Pinpoint the cell where the given text exists, returning its (x, y) midpoint coordinate. 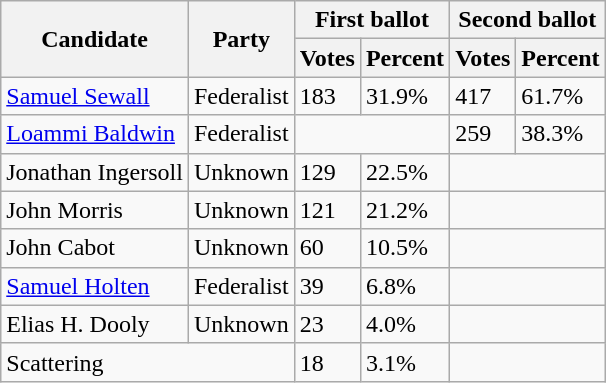
61.7% (560, 96)
121 (327, 210)
60 (327, 248)
129 (327, 172)
39 (327, 286)
183 (327, 96)
23 (327, 324)
259 (483, 134)
3.1% (404, 362)
Samuel Holten (95, 286)
21.2% (404, 210)
Jonathan Ingersoll (95, 172)
6.8% (404, 286)
Party (241, 39)
38.3% (560, 134)
22.5% (404, 172)
First ballot (372, 20)
Candidate (95, 39)
Second ballot (528, 20)
Elias H. Dooly (95, 324)
31.9% (404, 96)
10.5% (404, 248)
4.0% (404, 324)
John Cabot (95, 248)
18 (327, 362)
Loammi Baldwin (95, 134)
417 (483, 96)
John Morris (95, 210)
Samuel Sewall (95, 96)
Scattering (148, 362)
